Determine the [x, y] coordinate at the center of the cell enclosing the given text.  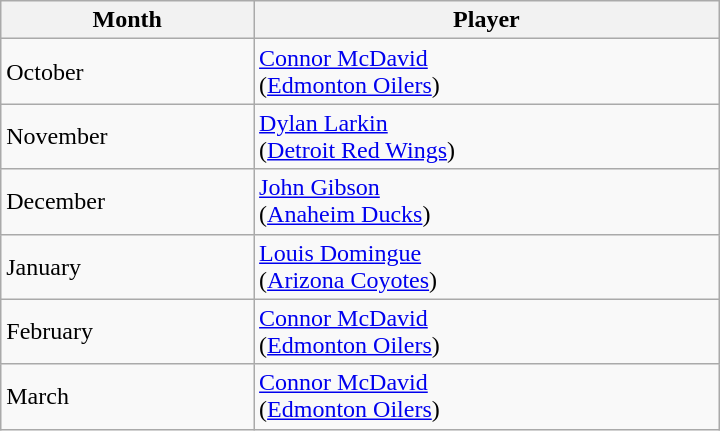
February [128, 332]
John Gibson(Anaheim Ducks) [487, 202]
Player [487, 20]
October [128, 72]
March [128, 396]
January [128, 266]
Dylan Larkin(Detroit Red Wings) [487, 136]
Month [128, 20]
Louis Domingue(Arizona Coyotes) [487, 266]
November [128, 136]
December [128, 202]
